Return the [x, y] coordinate for the center point of the cell that contains the specified text.  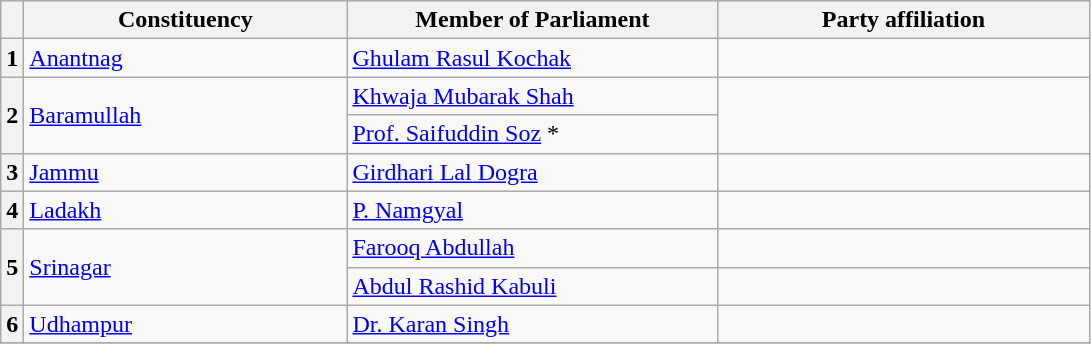
Dr. Karan Singh [532, 324]
Prof. Saifuddin Soz * [532, 134]
Anantnag [186, 58]
Jammu [186, 172]
2 [12, 115]
4 [12, 210]
5 [12, 267]
Khwaja Mubarak Shah [532, 96]
3 [12, 172]
Udhampur [186, 324]
Ghulam Rasul Kochak [532, 58]
1 [12, 58]
Farooq Abdullah [532, 248]
6 [12, 324]
Abdul Rashid Kabuli [532, 286]
Member of Parliament [532, 20]
Baramullah [186, 115]
Ladakh [186, 210]
P. Namgyal [532, 210]
Party affiliation [904, 20]
Constituency [186, 20]
Girdhari Lal Dogra [532, 172]
Srinagar [186, 267]
